For the text-containing cell, return its midpoint in [x, y] coordinate format. 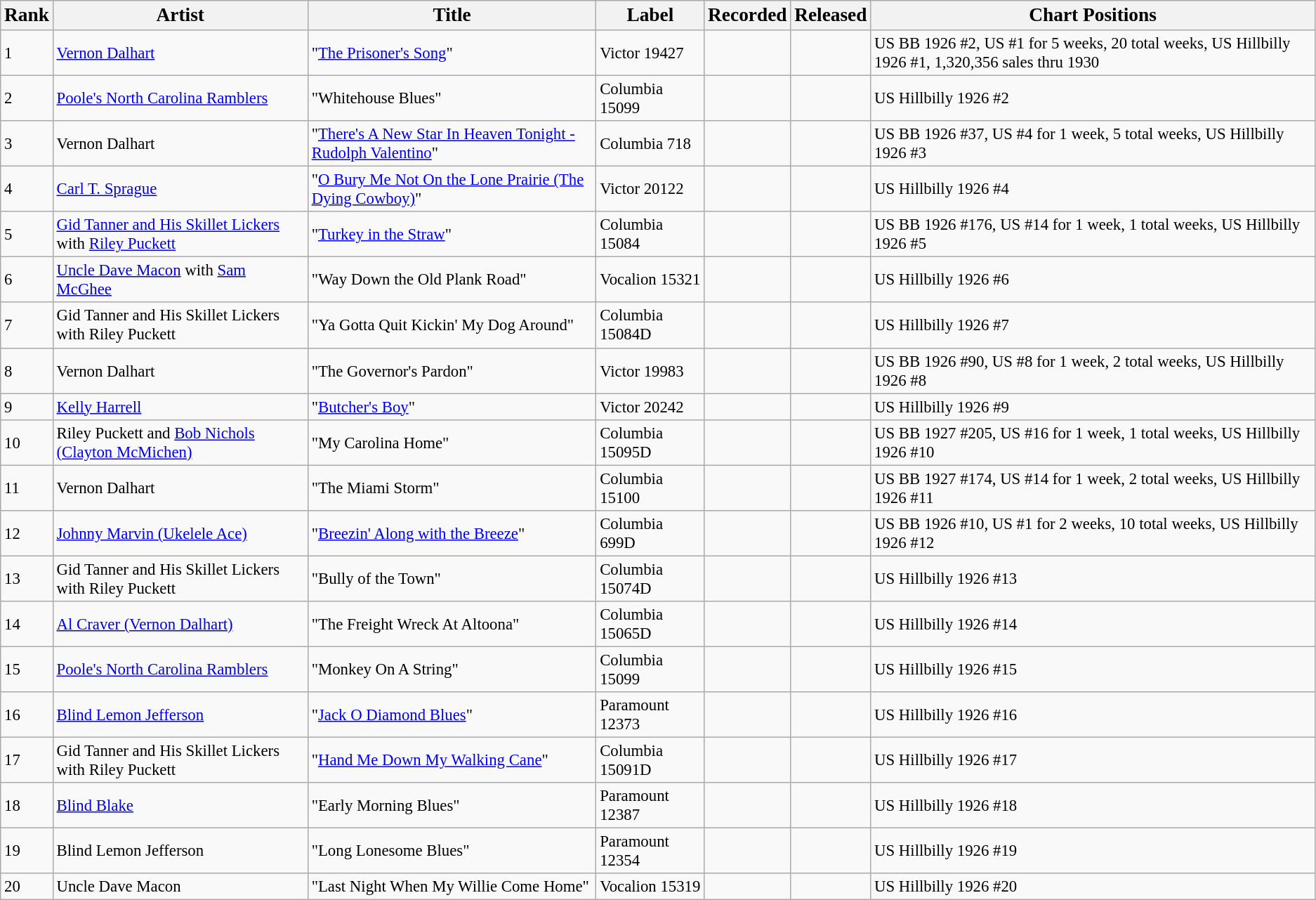
1 [27, 53]
"Butcher's Boy" [452, 407]
US Hillbilly 1926 #7 [1093, 326]
Uncle Dave Macon with Sam McGhee [180, 280]
Rank [27, 15]
US Hillbilly 1926 #18 [1093, 805]
Vocalion 15319 [650, 887]
2 [27, 98]
"Monkey On A String" [452, 669]
US Hillbilly 1926 #2 [1093, 98]
US Hillbilly 1926 #20 [1093, 887]
6 [27, 280]
3 [27, 143]
"Long Lonesome Blues" [452, 852]
US BB 1926 #37, US #4 for 1 week, 5 total weeks, US Hillbilly 1926 #3 [1093, 143]
10 [27, 443]
4 [27, 190]
US BB 1927 #205, US #16 for 1 week, 1 total weeks, US Hillbilly 1926 #10 [1093, 443]
Johnny Marvin (Ukelele Ace) [180, 534]
18 [27, 805]
US BB 1926 #176, US #14 for 1 week, 1 total weeks, US Hillbilly 1926 #5 [1093, 235]
US BB 1927 #174, US #14 for 1 week, 2 total weeks, US Hillbilly 1926 #11 [1093, 488]
"The Miami Storm" [452, 488]
Victor 19983 [650, 371]
"The Governor's Pardon" [452, 371]
17 [27, 760]
Victor 20242 [650, 407]
Chart Positions [1093, 15]
"The Prisoner's Song" [452, 53]
Released [831, 15]
US BB 1926 #10, US #1 for 2 weeks, 10 total weeks, US Hillbilly 1926 #12 [1093, 534]
US Hillbilly 1926 #16 [1093, 715]
Victor 20122 [650, 190]
"O Bury Me Not On the Lone Prairie (The Dying Cowboy)" [452, 190]
"Breezin' Along with the Breeze" [452, 534]
Blind Blake [180, 805]
19 [27, 852]
Al Craver (Vernon Dalhart) [180, 624]
"Turkey in the Straw" [452, 235]
Columbia 699D [650, 534]
"There's A New Star In Heaven Tonight - Rudolph Valentino" [452, 143]
"Whitehouse Blues" [452, 98]
Columbia 15091D [650, 760]
Paramount 12387 [650, 805]
Recorded [747, 15]
Kelly Harrell [180, 407]
"Ya Gotta Quit Kickin' My Dog Around" [452, 326]
16 [27, 715]
"Bully of the Town" [452, 579]
Paramount 12373 [650, 715]
Columbia 718 [650, 143]
Victor 19427 [650, 53]
9 [27, 407]
"My Carolina Home" [452, 443]
5 [27, 235]
Label [650, 15]
US Hillbilly 1926 #14 [1093, 624]
Columbia 15084D [650, 326]
US Hillbilly 1926 #6 [1093, 280]
Columbia 15095D [650, 443]
"Jack O Diamond Blues" [452, 715]
US BB 1926 #2, US #1 for 5 weeks, 20 total weeks, US Hillbilly 1926 #1, 1,320,356 sales thru 1930 [1093, 53]
US Hillbilly 1926 #15 [1093, 669]
"The Freight Wreck At Altoona" [452, 624]
Columbia 15074D [650, 579]
Carl T. Sprague [180, 190]
Title [452, 15]
US Hillbilly 1926 #9 [1093, 407]
7 [27, 326]
"Last Night When My Willie Come Home" [452, 887]
20 [27, 887]
US BB 1926 #90, US #8 for 1 week, 2 total weeks, US Hillbilly 1926 #8 [1093, 371]
Uncle Dave Macon [180, 887]
14 [27, 624]
12 [27, 534]
13 [27, 579]
Columbia 15065D [650, 624]
"Early Morning Blues" [452, 805]
US Hillbilly 1926 #19 [1093, 852]
Riley Puckett and Bob Nichols (Clayton McMichen) [180, 443]
"Way Down the Old Plank Road" [452, 280]
Artist [180, 15]
Columbia 15084 [650, 235]
US Hillbilly 1926 #17 [1093, 760]
Paramount 12354 [650, 852]
"Hand Me Down My Walking Cane" [452, 760]
Columbia 15100 [650, 488]
8 [27, 371]
US Hillbilly 1926 #4 [1093, 190]
11 [27, 488]
US Hillbilly 1926 #13 [1093, 579]
15 [27, 669]
Vocalion 15321 [650, 280]
